Determine the (X, Y) coordinate at the center of the cell enclosing the given text.  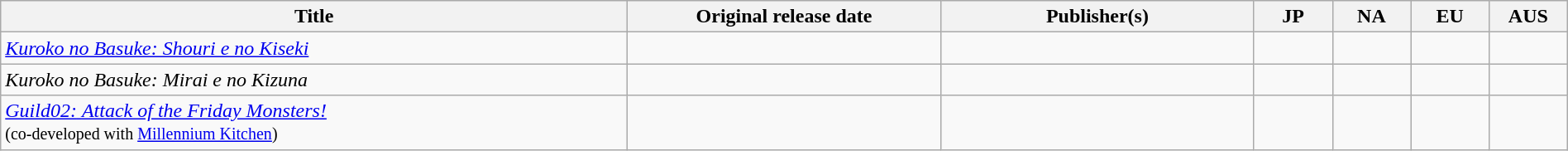
JP (1293, 17)
Title (314, 17)
EU (1451, 17)
Kuroko no Basuke: Mirai e no Kizuna (314, 80)
Original release date (784, 17)
NA (1371, 17)
Guild02: Attack of the Friday Monsters!(co-developed with Millennium Kitchen) (314, 123)
Publisher(s) (1097, 17)
Kuroko no Basuke: Shouri e no Kiseki (314, 48)
AUS (1528, 17)
